Pinpoint the cell where the given text exists, returning its (x, y) midpoint coordinate. 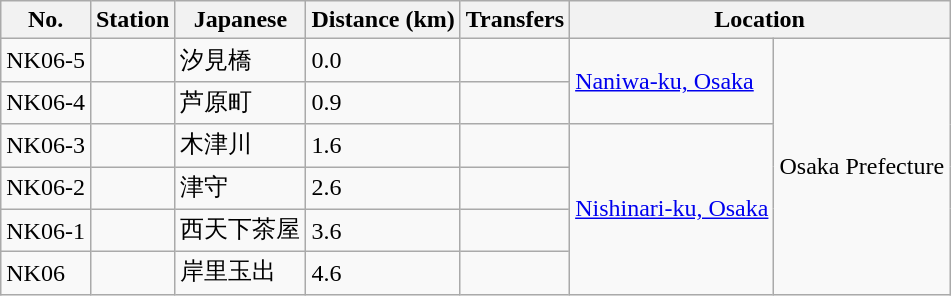
Transfers (514, 20)
0.0 (383, 60)
津守 (240, 188)
2.6 (383, 188)
岸里玉出 (240, 274)
NK06-2 (46, 188)
4.6 (383, 274)
Distance (km) (383, 20)
Japanese (240, 20)
NK06-1 (46, 230)
No. (46, 20)
芦原町 (240, 102)
NK06 (46, 274)
3.6 (383, 230)
Naniwa-ku, Osaka (672, 82)
Osaka Prefecture (862, 166)
NK06-5 (46, 60)
0.9 (383, 102)
木津川 (240, 146)
NK06-3 (46, 146)
1.6 (383, 146)
汐見橋 (240, 60)
Location (760, 20)
Nishinari-ku, Osaka (672, 209)
西天下茶屋 (240, 230)
Station (132, 20)
NK06-4 (46, 102)
